Determine the (X, Y) coordinate at the center of the cell enclosing the given text.  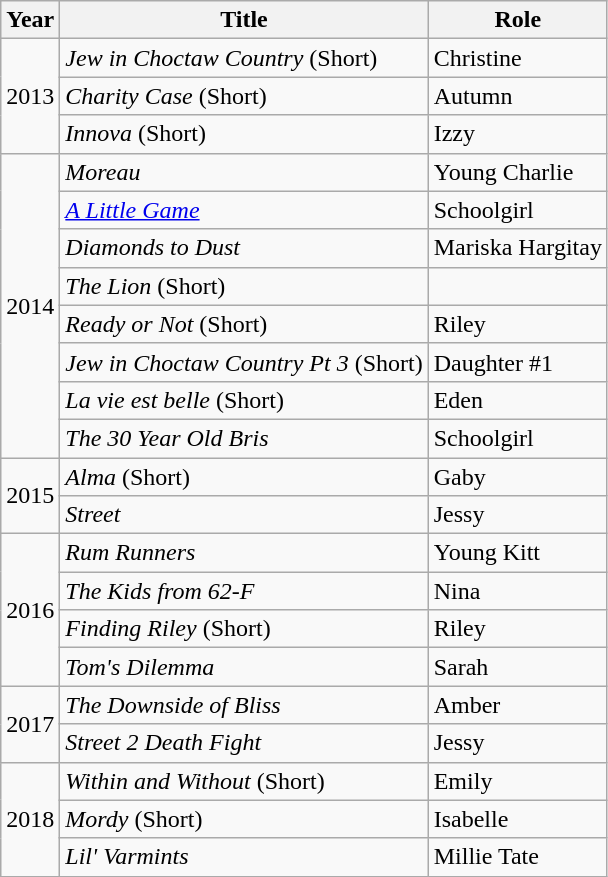
Within and Without (Short) (244, 781)
Finding Riley (Short) (244, 629)
2015 (30, 496)
Lil' Varmints (244, 857)
Isabelle (518, 819)
La vie est belle (Short) (244, 400)
Street 2 Death Fight (244, 743)
Sarah (518, 667)
The 30 Year Old Bris (244, 438)
Moreau (244, 172)
The Lion (Short) (244, 286)
Charity Case (Short) (244, 96)
Mordy (Short) (244, 819)
The Downside of Bliss (244, 705)
Autumn (518, 96)
Title (244, 20)
2013 (30, 96)
Street (244, 515)
Innova (Short) (244, 134)
Izzy (518, 134)
Nina (518, 591)
Christine (518, 58)
Jew in Choctaw Country Pt 3 (Short) (244, 362)
Alma (Short) (244, 477)
Diamonds to Dust (244, 248)
Young Kitt (518, 553)
Emily (518, 781)
The Kids from 62-F (244, 591)
Gaby (518, 477)
Daughter #1 (518, 362)
Amber (518, 705)
2018 (30, 819)
A Little Game (244, 210)
Tom's Dilemma (244, 667)
Mariska Hargitay (518, 248)
Jew in Choctaw Country (Short) (244, 58)
Rum Runners (244, 553)
Young Charlie (518, 172)
2016 (30, 610)
2017 (30, 724)
Year (30, 20)
Ready or Not (Short) (244, 324)
2014 (30, 305)
Eden (518, 400)
Millie Tate (518, 857)
Role (518, 20)
